Find where the given text appears and provide that cell's center as [X, Y] coordinate. 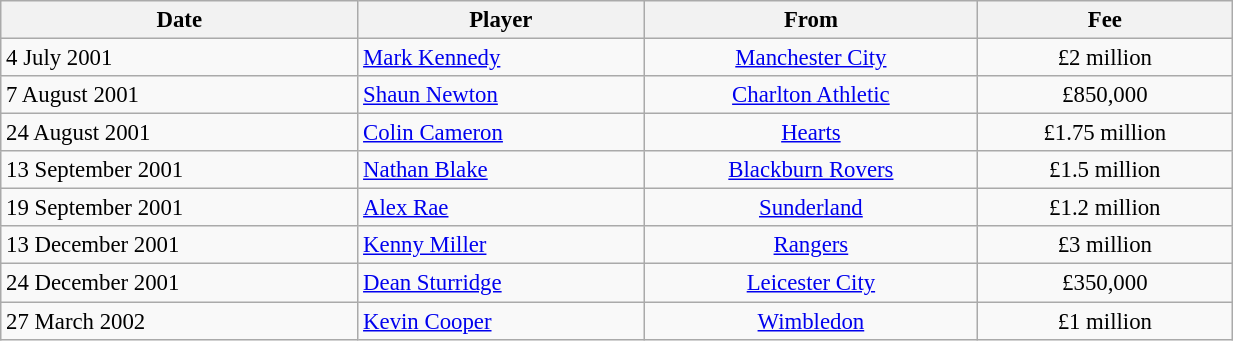
27 March 2002 [180, 321]
£2 million [1105, 58]
Charlton Athletic [811, 95]
4 July 2001 [180, 58]
Shaun Newton [501, 95]
7 August 2001 [180, 95]
£3 million [1105, 245]
£1.75 million [1105, 133]
Sunderland [811, 208]
Dean Sturridge [501, 283]
Wimbledon [811, 321]
Player [501, 20]
£850,000 [1105, 95]
Alex Rae [501, 208]
Hearts [811, 133]
£1.5 million [1105, 170]
From [811, 20]
Blackburn Rovers [811, 170]
Mark Kennedy [501, 58]
Manchester City [811, 58]
Fee [1105, 20]
£1.2 million [1105, 208]
Nathan Blake [501, 170]
13 December 2001 [180, 245]
13 September 2001 [180, 170]
£350,000 [1105, 283]
19 September 2001 [180, 208]
24 August 2001 [180, 133]
Rangers [811, 245]
Kenny Miller [501, 245]
£1 million [1105, 321]
Kevin Cooper [501, 321]
Date [180, 20]
24 December 2001 [180, 283]
Colin Cameron [501, 133]
Leicester City [811, 283]
